Find where the given text appears and provide that cell's center as (x, y) coordinate. 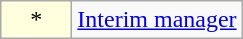
Interim manager (157, 20)
* (36, 20)
